Pinpoint the cell where the given text exists, returning its (X, Y) midpoint coordinate. 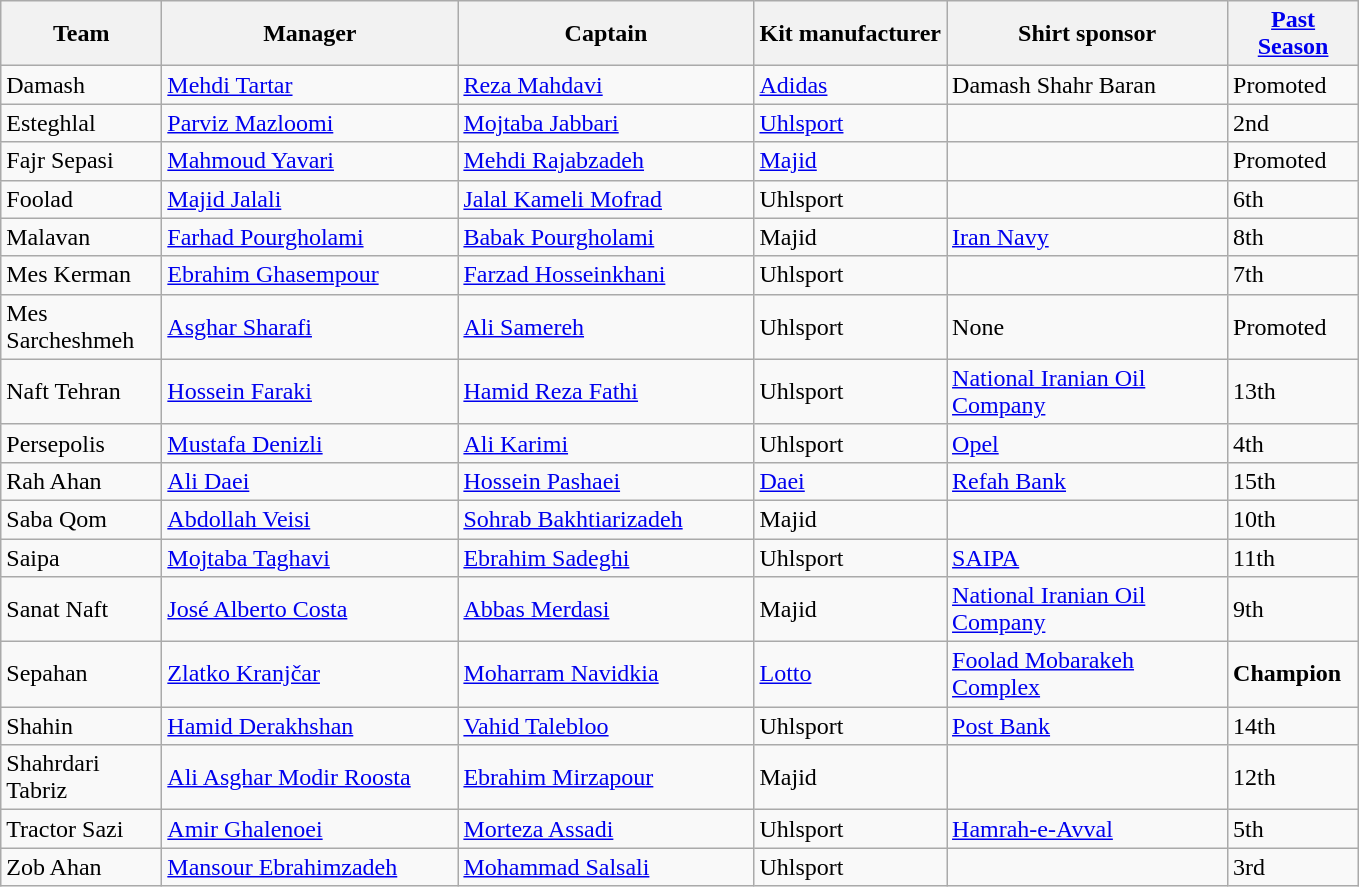
Ali Daei (310, 481)
3rd (1294, 867)
Mansour Ebrahimzadeh (310, 867)
Past Season (1294, 34)
7th (1294, 275)
Foolad (82, 199)
Asghar Sharafi (310, 326)
Shahrdari Tabriz (82, 778)
Ebrahim Ghasempour (310, 275)
Shahin (82, 726)
Kit manufacturer (850, 34)
8th (1294, 237)
Morteza Assadi (606, 829)
Majid Jalali (310, 199)
Ali Asghar Modir Roosta (310, 778)
Fajr Sepasi (82, 161)
Ebrahim Sadeghi (606, 557)
Foolad Mobarakeh Complex (1088, 674)
Ali Samereh (606, 326)
None (1088, 326)
Post Bank (1088, 726)
Rah Ahan (82, 481)
Lotto (850, 674)
Hossein Pashaei (606, 481)
2nd (1294, 123)
Esteghlal (82, 123)
10th (1294, 519)
Champion (1294, 674)
Captain (606, 34)
Shirt sponsor (1088, 34)
5th (1294, 829)
13th (1294, 392)
Ebrahim Mirzapour (606, 778)
Iran Navy (1088, 237)
Mahmoud Yavari (310, 161)
Mes Sarcheshmeh (82, 326)
José Alberto Costa (310, 610)
Damash Shahr Baran (1088, 85)
15th (1294, 481)
Mehdi Tartar (310, 85)
SAIPA (1088, 557)
12th (1294, 778)
Babak Pourgholami (606, 237)
Hamid Reza Fathi (606, 392)
Refah Bank (1088, 481)
Hossein Faraki (310, 392)
Farhad Pourgholami (310, 237)
Damash (82, 85)
Daei (850, 481)
Amir Ghalenoei (310, 829)
Parviz Mazloomi (310, 123)
Saipa (82, 557)
Moharram Navidkia (606, 674)
Saba Qom (82, 519)
Mojtaba Taghavi (310, 557)
Naft Tehran (82, 392)
Zlatko Kranjčar (310, 674)
Abbas Merdasi (606, 610)
Adidas (850, 85)
Mustafa Denizli (310, 443)
Zob Ahan (82, 867)
Mehdi Rajabzadeh (606, 161)
Sohrab Bakhtiarizadeh (606, 519)
Vahid Talebloo (606, 726)
Farzad Hosseinkhani (606, 275)
11th (1294, 557)
Reza Mahdavi (606, 85)
Abdollah Veisi (310, 519)
Team (82, 34)
Malavan (82, 237)
Mes Kerman (82, 275)
Sepahan (82, 674)
Ali Karimi (606, 443)
Persepolis (82, 443)
Jalal Kameli Mofrad (606, 199)
Opel (1088, 443)
Hamid Derakhshan (310, 726)
Hamrah-e-Avval (1088, 829)
4th (1294, 443)
9th (1294, 610)
Sanat Naft (82, 610)
Mohammad Salsali (606, 867)
Manager (310, 34)
Tractor Sazi (82, 829)
14th (1294, 726)
6th (1294, 199)
Mojtaba Jabbari (606, 123)
